Provide the (x, y) coordinate of the cell's center where the given text is located.  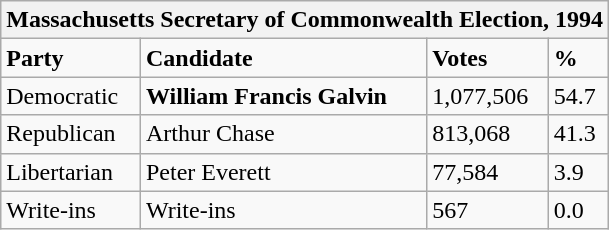
% (578, 58)
567 (488, 210)
0.0 (578, 210)
Libertarian (71, 172)
Votes (488, 58)
Candidate (283, 58)
813,068 (488, 134)
1,077,506 (488, 96)
54.7 (578, 96)
William Francis Galvin (283, 96)
Party (71, 58)
Peter Everett (283, 172)
Republican (71, 134)
3.9 (578, 172)
41.3 (578, 134)
Democratic (71, 96)
Arthur Chase (283, 134)
Massachusetts Secretary of Commonwealth Election, 1994 (305, 20)
77,584 (488, 172)
